Capture the cell that displays the provided text and extract its [X, Y] central coordinate. 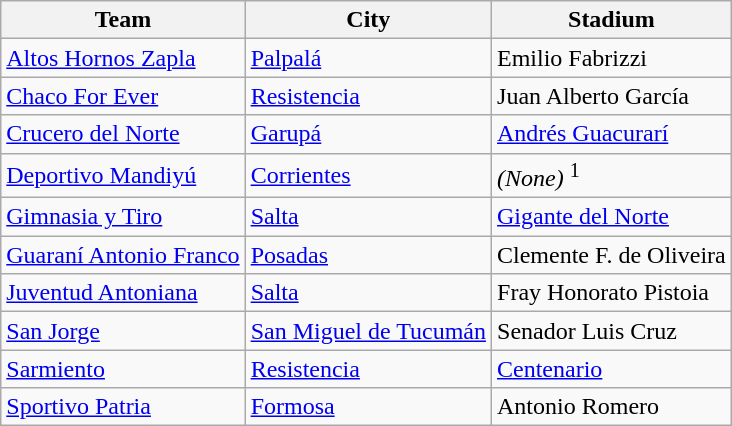
Corrientes [368, 176]
Deportivo Mandiyú [123, 176]
San Miguel de Tucumán [368, 331]
Team [123, 20]
Senador Luis Cruz [612, 331]
Emilio Fabrizzi [612, 58]
Crucero del Norte [123, 134]
Gigante del Norte [612, 217]
Clemente F. de Oliveira [612, 255]
Fray Honorato Pistoia [612, 293]
Stadium [612, 20]
Altos Hornos Zapla [123, 58]
Formosa [368, 407]
(None) 1 [612, 176]
Posadas [368, 255]
San Jorge [123, 331]
Gimnasia y Tiro [123, 217]
Juventud Antoniana [123, 293]
Chaco For Ever [123, 96]
Andrés Guacurarí [612, 134]
Antonio Romero [612, 407]
Sportivo Patria [123, 407]
Palpalá [368, 58]
Guaraní Antonio Franco [123, 255]
Garupá [368, 134]
Juan Alberto García [612, 96]
Sarmiento [123, 369]
City [368, 20]
Centenario [612, 369]
